Pinpoint the cell where the given text exists, returning its [X, Y] midpoint coordinate. 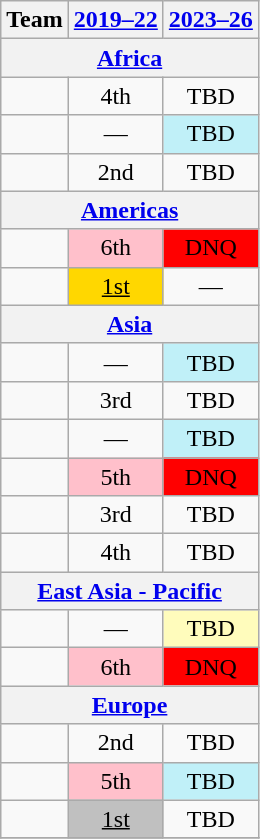
East Asia - Pacific [130, 591]
Americas [130, 210]
Europe [130, 705]
Africa [130, 58]
2023–26 [210, 20]
2019–22 [116, 20]
Asia [130, 324]
Team [35, 20]
